For the text-containing cell, return its midpoint in [X, Y] coordinate format. 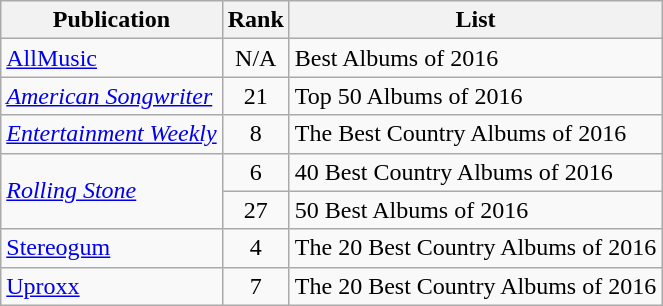
Entertainment Weekly [112, 134]
7 [256, 286]
Uproxx [112, 286]
AllMusic [112, 58]
6 [256, 172]
N/A [256, 58]
8 [256, 134]
40 Best Country Albums of 2016 [475, 172]
21 [256, 96]
American Songwriter [112, 96]
Rank [256, 20]
The Best Country Albums of 2016 [475, 134]
50 Best Albums of 2016 [475, 210]
Stereogum [112, 248]
Publication [112, 20]
Top 50 Albums of 2016 [475, 96]
Best Albums of 2016 [475, 58]
27 [256, 210]
4 [256, 248]
Rolling Stone [112, 191]
List [475, 20]
